Provide the (x, y) coordinate of the cell's center where the given text is located.  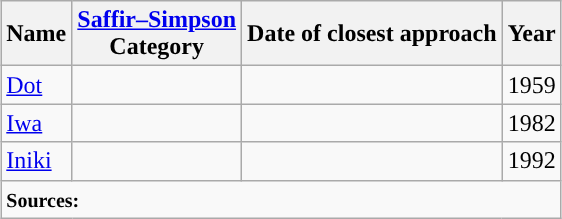
1959 (532, 85)
Dot (36, 85)
Sources: (281, 199)
Year (532, 34)
1982 (532, 123)
Name (36, 34)
Saffir–SimpsonCategory (157, 34)
Iniki (36, 161)
Iwa (36, 123)
Date of closest approach (372, 34)
1992 (532, 161)
